Scan for the cell matching the given text and deliver its [X, Y] coordinate at center. 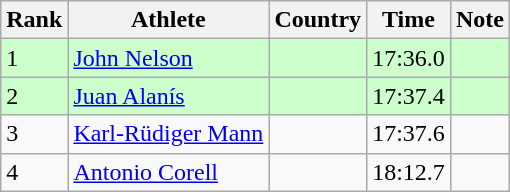
3 [34, 134]
Rank [34, 20]
Athlete [168, 20]
17:37.4 [409, 96]
2 [34, 96]
Juan Alanís [168, 96]
Note [480, 20]
18:12.7 [409, 172]
Karl-Rüdiger Mann [168, 134]
4 [34, 172]
1 [34, 58]
Time [409, 20]
17:36.0 [409, 58]
John Nelson [168, 58]
Antonio Corell [168, 172]
Country [318, 20]
17:37.6 [409, 134]
